Search for the cell housing the specified text and yield its [X, Y] center coordinate. 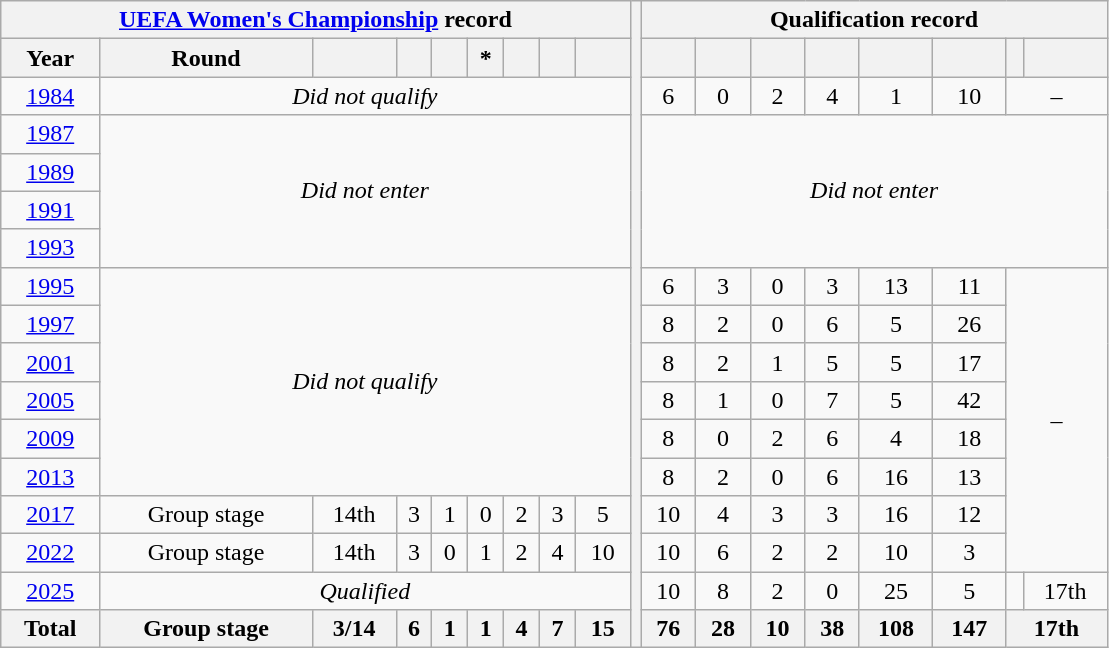
1984 [50, 96]
UEFA Women's Championship record [316, 20]
1989 [50, 172]
26 [970, 324]
2022 [50, 553]
11 [970, 286]
42 [970, 400]
Total [50, 629]
Round [206, 58]
25 [896, 591]
Qualification record [874, 20]
2017 [50, 515]
108 [896, 629]
* [486, 58]
1991 [50, 210]
76 [668, 629]
2005 [50, 400]
1995 [50, 286]
Qualified [365, 591]
17 [970, 362]
38 [832, 629]
147 [970, 629]
2025 [50, 591]
15 [602, 629]
1987 [50, 134]
3/14 [354, 629]
2001 [50, 362]
1993 [50, 248]
1997 [50, 324]
2013 [50, 477]
28 [724, 629]
18 [970, 438]
Year [50, 58]
12 [970, 515]
2009 [50, 438]
